Detect which cell encompasses the target text, then output its (x, y) center coordinate. 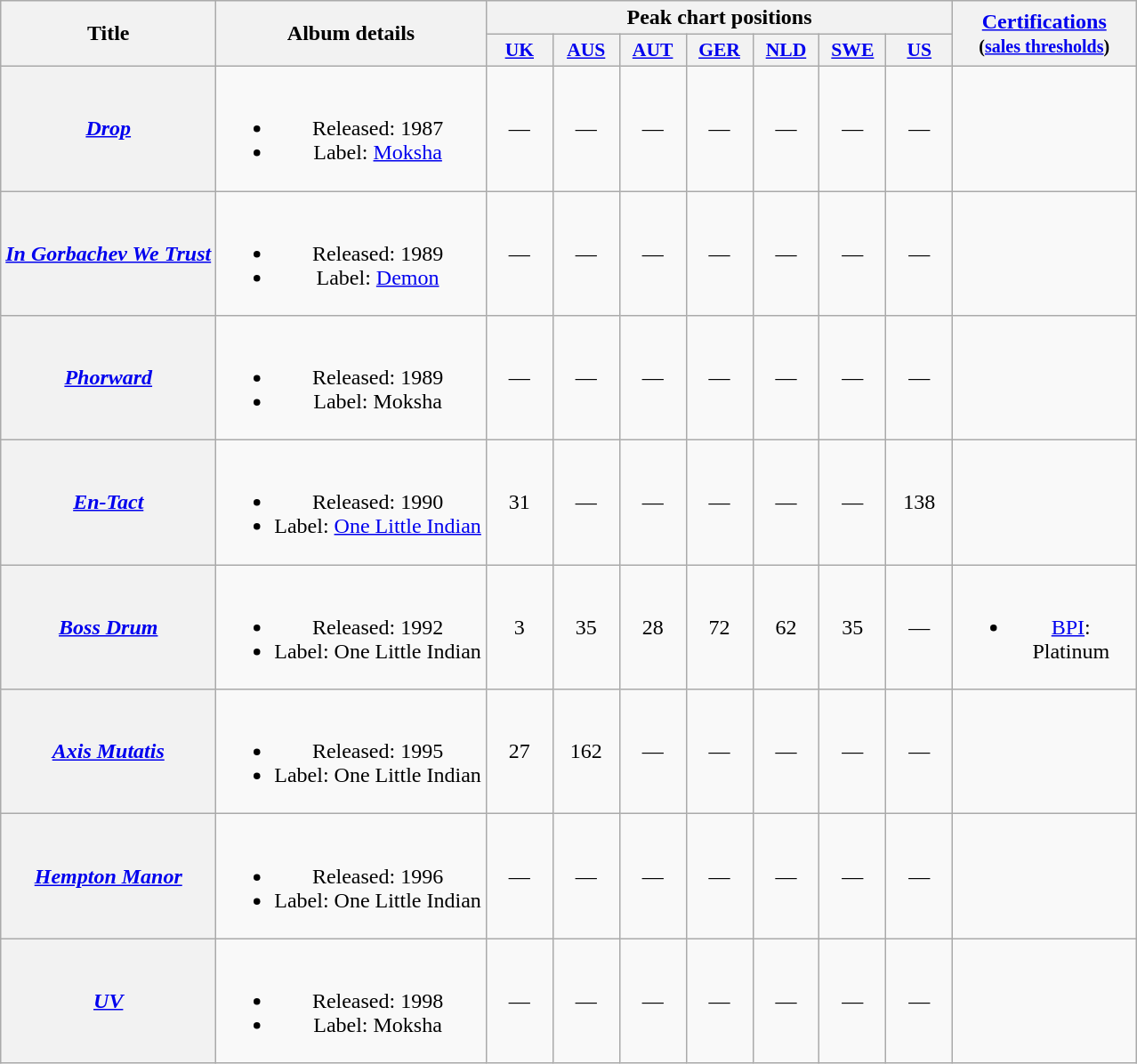
Phorward (109, 378)
Released: 1990Label: One Little Indian (351, 503)
Released: 1998Label: Moksha (351, 1001)
Hempton Manor (109, 876)
AUS (585, 51)
3 (520, 627)
US (920, 51)
NLD (786, 51)
162 (585, 752)
UV (109, 1001)
Album details (351, 34)
Boss Drum (109, 627)
Released: 1995Label: One Little Indian (351, 752)
SWE (852, 51)
GER (719, 51)
31 (520, 503)
En-Tact (109, 503)
Peak chart positions (719, 18)
Released: 1987Label: Moksha (351, 128)
UK (520, 51)
Released: 1989Label: Demon (351, 253)
In Gorbachev We Trust (109, 253)
28 (653, 627)
27 (520, 752)
Drop (109, 128)
Released: 1989Label: Moksha (351, 378)
Released: 1996Label: One Little Indian (351, 876)
138 (920, 503)
Title (109, 34)
62 (786, 627)
Certifications(sales thresholds) (1044, 34)
Axis Mutatis (109, 752)
Released: 1992Label: One Little Indian (351, 627)
AUT (653, 51)
BPI: Platinum (1044, 627)
72 (719, 627)
